Return (x, y) of the center of cell containing provided text 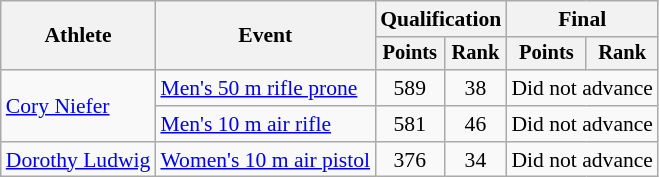
Men's 50 m rifle prone (265, 88)
589 (410, 88)
Event (265, 36)
38 (475, 88)
Men's 10 m air rifle (265, 124)
46 (475, 124)
581 (410, 124)
Athlete (78, 36)
Final (582, 19)
Cory Niefer (78, 106)
Qualification (440, 19)
